Return [X, Y] of the center of cell containing provided text 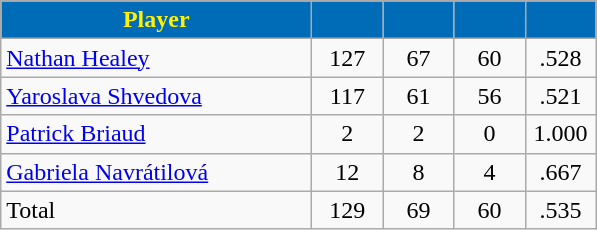
Nathan Healey [156, 58]
Patrick Briaud [156, 134]
127 [348, 58]
61 [418, 96]
Gabriela Navrátilová [156, 172]
117 [348, 96]
69 [418, 210]
Player [156, 20]
67 [418, 58]
12 [348, 172]
129 [348, 210]
0 [490, 134]
Yaroslava Shvedova [156, 96]
.528 [560, 58]
4 [490, 172]
56 [490, 96]
.535 [560, 210]
.667 [560, 172]
.521 [560, 96]
Total [156, 210]
1.000 [560, 134]
8 [418, 172]
